Detect which cell encompasses the target text, then output its (X, Y) center coordinate. 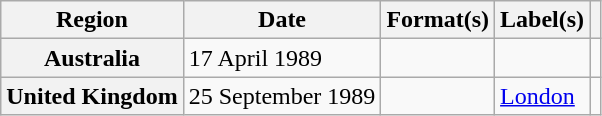
Australia (92, 58)
Label(s) (542, 20)
United Kingdom (92, 96)
25 September 1989 (282, 96)
London (542, 96)
Region (92, 20)
Format(s) (438, 20)
17 April 1989 (282, 58)
Date (282, 20)
